Output the [X, Y] coordinate of the center of the cell containing the given text.  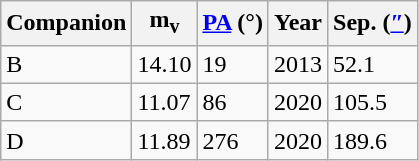
2013 [298, 64]
D [66, 140]
11.07 [164, 102]
14.10 [164, 64]
Companion [66, 23]
mv [164, 23]
11.89 [164, 140]
Sep. (″) [373, 23]
PA (°) [233, 23]
52.1 [373, 64]
19 [233, 64]
C [66, 102]
189.6 [373, 140]
Year [298, 23]
86 [233, 102]
105.5 [373, 102]
B [66, 64]
276 [233, 140]
